Provide the (X, Y) coordinate of the cell's center where the given text is located.  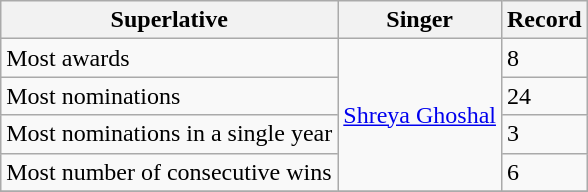
3 (544, 134)
Record (544, 20)
Most nominations (170, 96)
Most number of consecutive wins (170, 172)
8 (544, 58)
Most awards (170, 58)
Shreya Ghoshal (420, 115)
Most nominations in a single year (170, 134)
Singer (420, 20)
24 (544, 96)
6 (544, 172)
Superlative (170, 20)
